Identify which cell holds the provided text, then report its (X, Y) central coordinate. 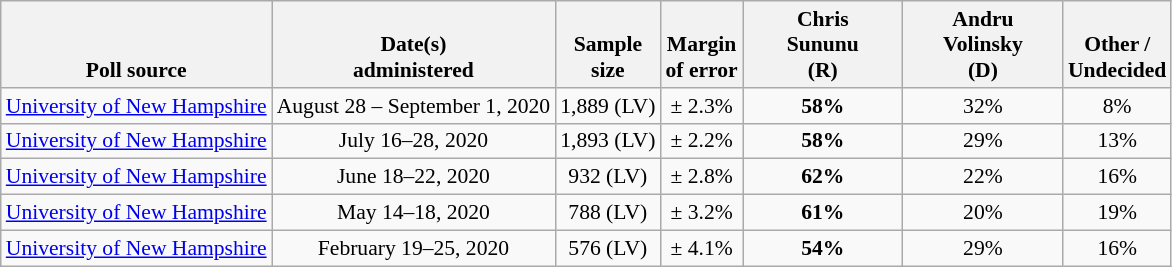
± 3.2% (701, 213)
± 2.8% (701, 177)
62% (823, 177)
32% (983, 106)
61% (823, 213)
1,889 (LV) (608, 106)
13% (1117, 141)
932 (LV) (608, 177)
± 2.3% (701, 106)
576 (LV) (608, 248)
20% (983, 213)
May 14–18, 2020 (414, 213)
1,893 (LV) (608, 141)
8% (1117, 106)
± 2.2% (701, 141)
February 19–25, 2020 (414, 248)
54% (823, 248)
June 18–22, 2020 (414, 177)
Samplesize (608, 44)
Date(s)administered (414, 44)
19% (1117, 213)
August 28 – September 1, 2020 (414, 106)
22% (983, 177)
AndruVolinsky(D) (983, 44)
788 (LV) (608, 213)
July 16–28, 2020 (414, 141)
Poll source (136, 44)
± 4.1% (701, 248)
ChrisSununu(R) (823, 44)
Marginof error (701, 44)
Other /Undecided (1117, 44)
